Scan for the cell matching the given text and deliver its (x, y) coordinate at center. 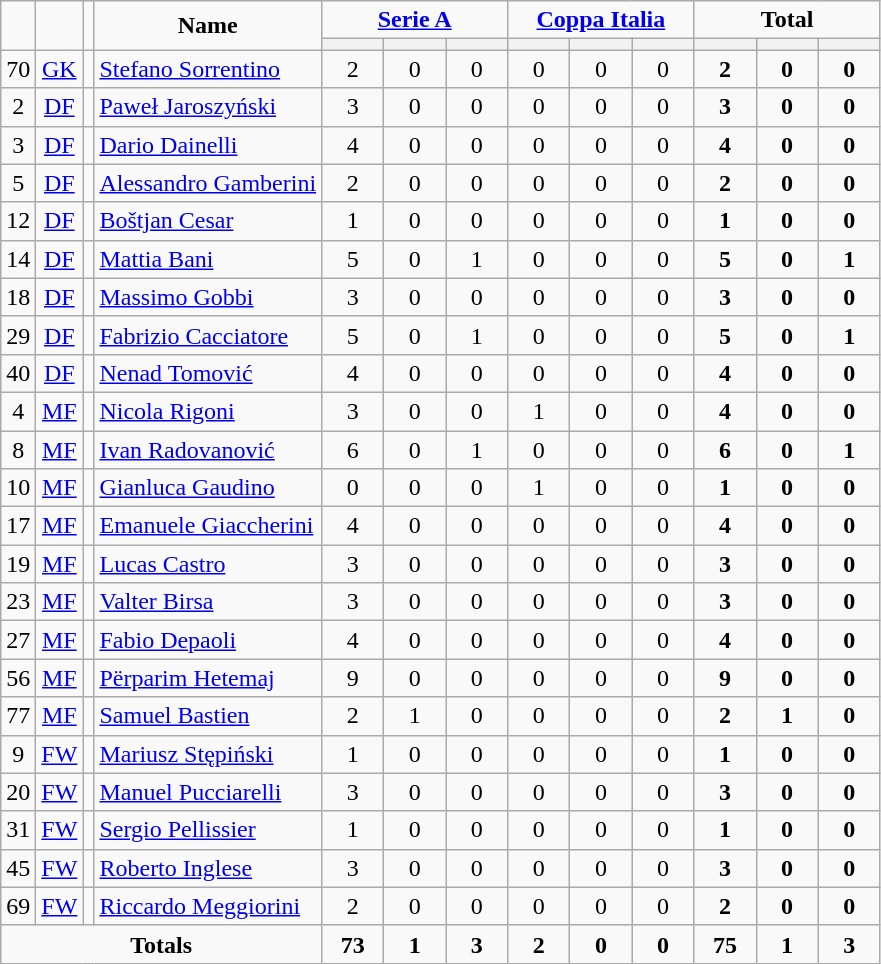
8 (18, 449)
Total (787, 20)
Fabio Depaoli (208, 640)
31 (18, 830)
27 (18, 640)
73 (353, 944)
Mattia Bani (208, 259)
70 (18, 69)
Serie A (415, 20)
Sergio Pellissier (208, 830)
Mariusz Stępiński (208, 754)
23 (18, 602)
Name (208, 26)
29 (18, 335)
20 (18, 792)
Përparim Hetemaj (208, 678)
45 (18, 868)
Totals (162, 944)
Manuel Pucciarelli (208, 792)
69 (18, 906)
Massimo Gobbi (208, 297)
14 (18, 259)
Emanuele Giaccherini (208, 526)
GK (60, 69)
Dario Dainelli (208, 145)
75 (725, 944)
Lucas Castro (208, 564)
Valter Birsa (208, 602)
Ivan Radovanović (208, 449)
Nicola Rigoni (208, 411)
19 (18, 564)
Alessandro Gamberini (208, 183)
77 (18, 716)
Roberto Inglese (208, 868)
Boštjan Cesar (208, 221)
Gianluca Gaudino (208, 488)
17 (18, 526)
Fabrizio Cacciatore (208, 335)
Coppa Italia (601, 20)
40 (18, 373)
Paweł Jaroszyński (208, 107)
56 (18, 678)
12 (18, 221)
18 (18, 297)
Nenad Tomović (208, 373)
10 (18, 488)
Riccardo Meggiorini (208, 906)
Samuel Bastien (208, 716)
Stefano Sorrentino (208, 69)
